Return the (X, Y) coordinate for the center point of the cell that contains the specified text.  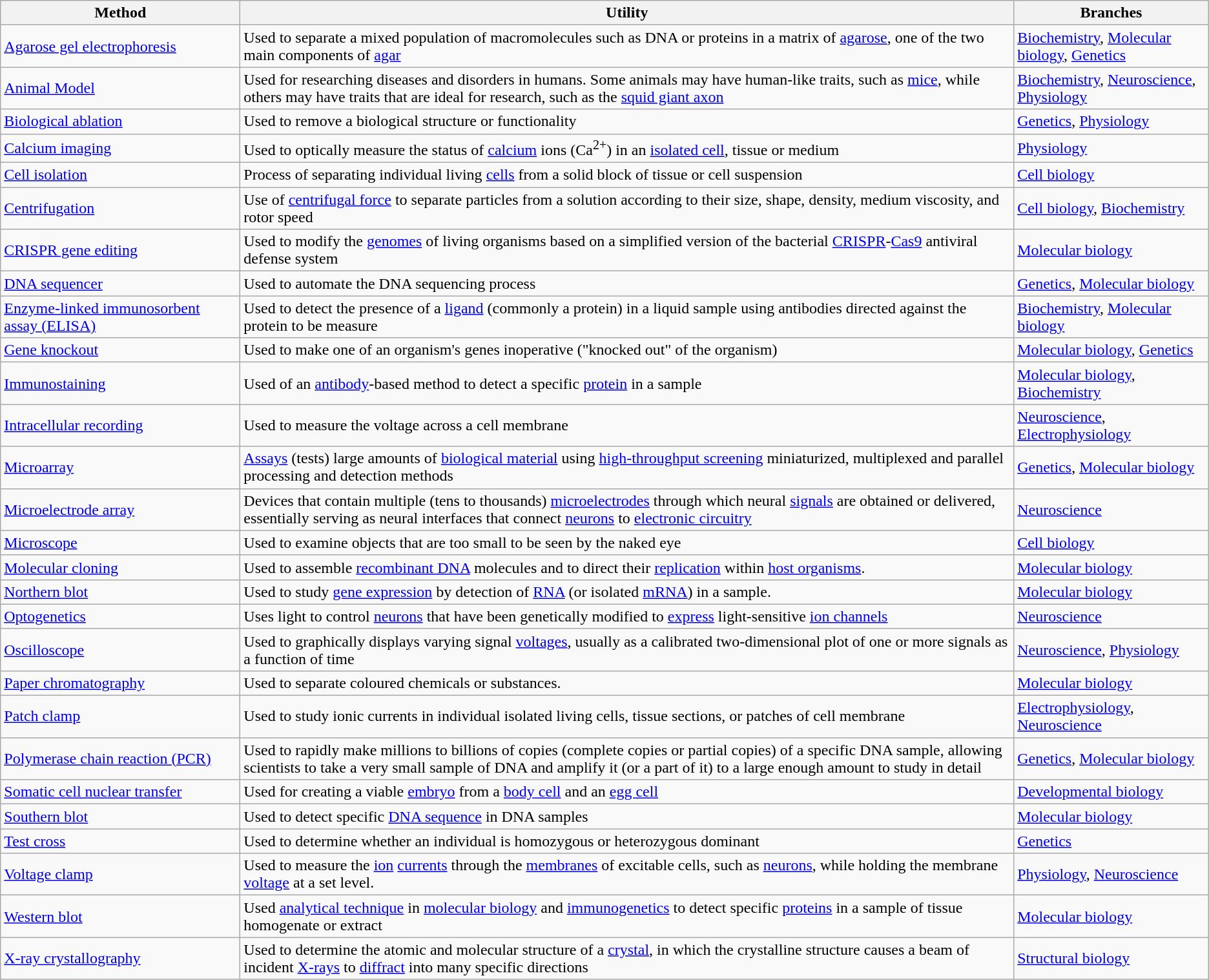
Paper chromatography (120, 683)
Biological ablation (120, 121)
Microelectrode array (120, 509)
Enzyme-linked immunosorbent assay (ELISA) (120, 317)
Genetics (1111, 841)
Used to study ionic currents in individual isolated living cells, tissue sections, or patches of cell membrane (627, 717)
Use of centrifugal force to separate particles from a solution according to their size, shape, density, medium viscosity, and rotor speed (627, 208)
Animal Model (120, 88)
Used to optically measure the status of calcium ions (Ca2+) in an isolated cell, tissue or medium (627, 149)
Cell biology, Biochemistry (1111, 208)
Used to remove a biological structure or functionality (627, 121)
Neuroscience, Electrophysiology (1111, 425)
Gene knockout (120, 350)
Molecular biology, Genetics (1111, 350)
Used to detect specific DNA sequence in DNA samples (627, 817)
Electrophysiology, Neuroscience (1111, 717)
Immunostaining (120, 384)
Centrifugation (120, 208)
Branches (1111, 13)
Molecular biology, Biochemistry (1111, 384)
Used to measure the ion currents through the membranes of excitable cells, such as neurons, while holding the membrane voltage at a set level. (627, 875)
Used to determine whether an individual is homozygous or heterozygous dominant (627, 841)
Physiology (1111, 149)
Voltage clamp (120, 875)
Test cross (120, 841)
Utility (627, 13)
Polymerase chain reaction (PCR) (120, 758)
Used to automate the DNA sequencing process (627, 284)
Patch clamp (120, 717)
Oscilloscope (120, 650)
Optogenetics (120, 616)
Uses light to control neurons that have been genetically modified to express light-sensitive ion channels (627, 616)
Used to study gene expression by detection of RNA (or isolated mRNA) in a sample. (627, 592)
Biochemistry, Molecular biology (1111, 317)
Cell isolation (120, 175)
Agarose gel electrophoresis (120, 47)
Biochemistry, Neuroscience, Physiology (1111, 88)
Northern blot (120, 592)
Calcium imaging (120, 149)
DNA sequencer (120, 284)
Molecular cloning (120, 567)
Used to detect the presence of a ligand (commonly a protein) in a liquid sample using antibodies directed against the protein to be measure (627, 317)
Used for creating a viable embryo from a body cell and an egg cell (627, 792)
CRISPR gene editing (120, 251)
Genetics, Physiology (1111, 121)
Microscope (120, 543)
X-ray crystallography (120, 959)
Used to modify the genomes of living organisms based on a simplified version of the bacterial CRISPR-Cas9 antiviral defense system (627, 251)
Used to examine objects that are too small to be seen by the naked eye (627, 543)
Neuroscience, Physiology (1111, 650)
Physiology, Neuroscience (1111, 875)
Used to separate coloured chemicals or substances. (627, 683)
Used to separate a mixed population of macromolecules such as DNA or proteins in a matrix of agarose, one of the two main components of agar (627, 47)
Intracellular recording (120, 425)
Western blot (120, 916)
Used analytical technique in molecular biology and immunogenetics to detect specific proteins in a sample of tissue homogenate or extract (627, 916)
Used to graphically displays varying signal voltages, usually as a calibrated two-dimensional plot of one or more signals as a function of time (627, 650)
Southern blot (120, 817)
Process of separating individual living cells from a solid block of tissue or cell suspension (627, 175)
Somatic cell nuclear transfer (120, 792)
Used to assemble recombinant DNA molecules and to direct their replication within host organisms. (627, 567)
Method (120, 13)
Biochemistry, Molecular biology, Genetics (1111, 47)
Structural biology (1111, 959)
Used to make one of an organism's genes inoperative ("knocked out" of the organism) (627, 350)
Used to measure the voltage across a cell membrane (627, 425)
Developmental biology (1111, 792)
Microarray (120, 468)
Used of an antibody-based method to detect a specific protein in a sample (627, 384)
